Determine the (x, y) coordinate at the center of the cell enclosing the given text.  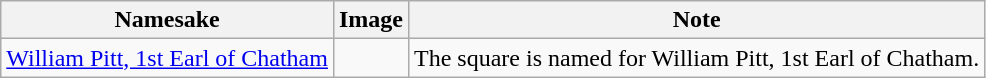
The square is named for William Pitt, 1st Earl of Chatham. (697, 58)
Image (370, 20)
Note (697, 20)
William Pitt, 1st Earl of Chatham (168, 58)
Namesake (168, 20)
